For the text-containing cell, return its midpoint in [X, Y] coordinate format. 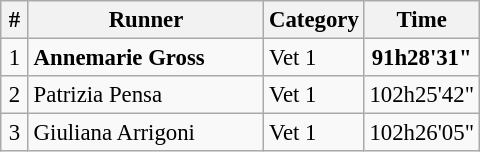
102h25'42" [422, 95]
Runner [146, 20]
# [15, 20]
102h26'05" [422, 133]
Patrizia Pensa [146, 95]
1 [15, 58]
Annemarie Gross [146, 58]
Category [314, 20]
3 [15, 133]
Time [422, 20]
2 [15, 95]
Giuliana Arrigoni [146, 133]
91h28'31" [422, 58]
